Return (X, Y) of the center of cell containing provided text 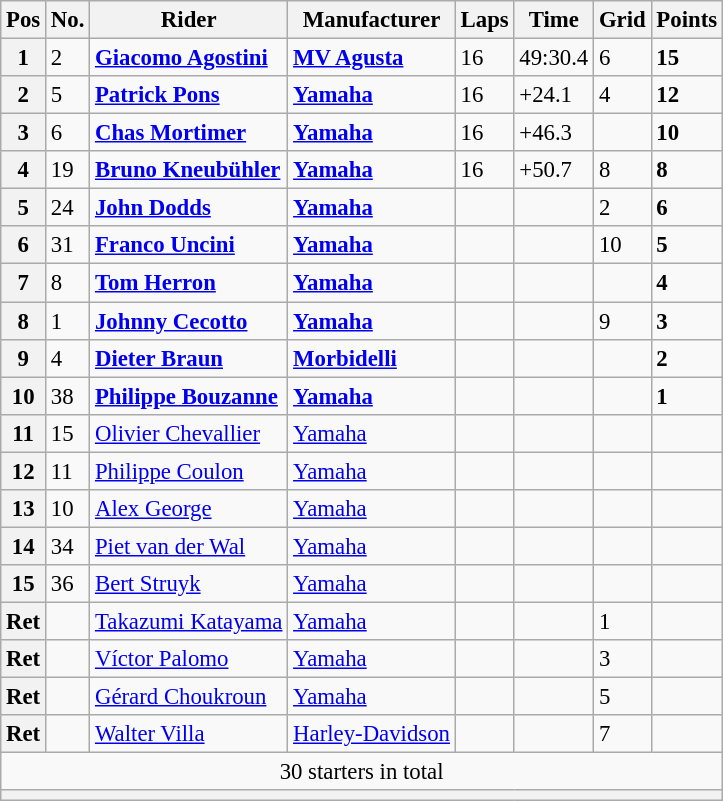
34 (68, 546)
Manufacturer (372, 20)
John Dodds (189, 208)
31 (68, 245)
Points (686, 20)
Morbidelli (372, 358)
Laps (484, 20)
+50.7 (554, 170)
36 (68, 584)
Bert Struyk (189, 584)
Dieter Braun (189, 358)
Philippe Coulon (189, 471)
Bruno Kneubühler (189, 170)
13 (24, 509)
+46.3 (554, 133)
Pos (24, 20)
24 (68, 208)
No. (68, 20)
Time (554, 20)
Chas Mortimer (189, 133)
Takazumi Katayama (189, 621)
Franco Uncini (189, 245)
Grid (622, 20)
Gérard Choukroun (189, 697)
+24.1 (554, 95)
19 (68, 170)
Olivier Chevallier (189, 433)
Philippe Bouzanne (189, 396)
Patrick Pons (189, 95)
MV Agusta (372, 58)
Alex George (189, 509)
Víctor Palomo (189, 659)
Giacomo Agostini (189, 58)
Piet van der Wal (189, 546)
Tom Herron (189, 283)
Rider (189, 20)
14 (24, 546)
38 (68, 396)
Walter Villa (189, 734)
30 starters in total (362, 772)
49:30.4 (554, 58)
Harley-Davidson (372, 734)
Johnny Cecotto (189, 321)
